Scan for the cell matching the given text and deliver its (X, Y) coordinate at center. 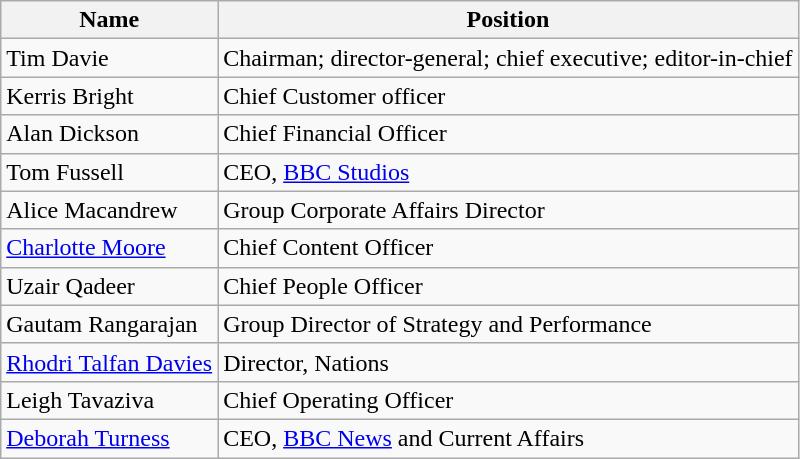
CEO, BBC Studios (508, 172)
Deborah Turness (110, 438)
Chief People Officer (508, 286)
Uzair Qadeer (110, 286)
Alan Dickson (110, 134)
Tim Davie (110, 58)
Name (110, 20)
Director, Nations (508, 362)
CEO, BBC News and Current Affairs (508, 438)
Tom Fussell (110, 172)
Leigh Tavaziva (110, 400)
Alice Macandrew (110, 210)
Chief Customer officer (508, 96)
Group Corporate Affairs Director (508, 210)
Position (508, 20)
Chief Operating Officer (508, 400)
Chief Financial Officer (508, 134)
Rhodri Talfan Davies (110, 362)
Kerris Bright (110, 96)
Chief Content Officer (508, 248)
Charlotte Moore (110, 248)
Group Director of Strategy and Performance (508, 324)
Chairman; director-general; chief executive; editor-in-chief (508, 58)
Gautam Rangarajan (110, 324)
